Return the [x, y] coordinate for the center point of the cell that contains the specified text.  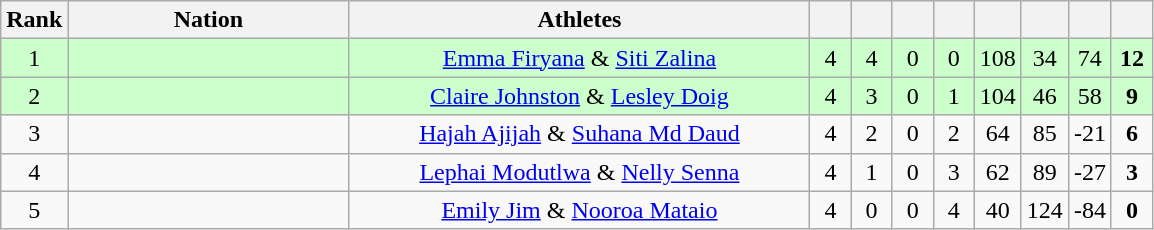
62 [998, 172]
74 [1090, 58]
Lephai Modutlwa & Nelly Senna [580, 172]
124 [1044, 210]
Emma Firyana & Siti Zalina [580, 58]
89 [1044, 172]
Athletes [580, 20]
-21 [1090, 134]
Emily Jim & Nooroa Mataio [580, 210]
Hajah Ajijah & Suhana Md Daud [580, 134]
6 [1132, 134]
9 [1132, 96]
58 [1090, 96]
104 [998, 96]
64 [998, 134]
Nation [208, 20]
-27 [1090, 172]
85 [1044, 134]
108 [998, 58]
12 [1132, 58]
34 [1044, 58]
46 [1044, 96]
Rank [34, 20]
-84 [1090, 210]
5 [34, 210]
Claire Johnston & Lesley Doig [580, 96]
40 [998, 210]
